Return the [x, y] coordinate for the center point of the cell that contains the specified text.  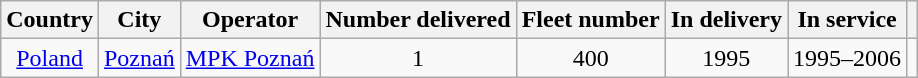
Number delivered [418, 20]
Poznań [139, 58]
1995–2006 [848, 58]
In service [848, 20]
Country [50, 20]
MPK Poznań [250, 58]
Operator [250, 20]
In delivery [726, 20]
400 [590, 58]
Poland [50, 58]
1995 [726, 58]
City [139, 20]
Fleet number [590, 20]
1 [418, 58]
